For the text-containing cell, return its midpoint in [x, y] coordinate format. 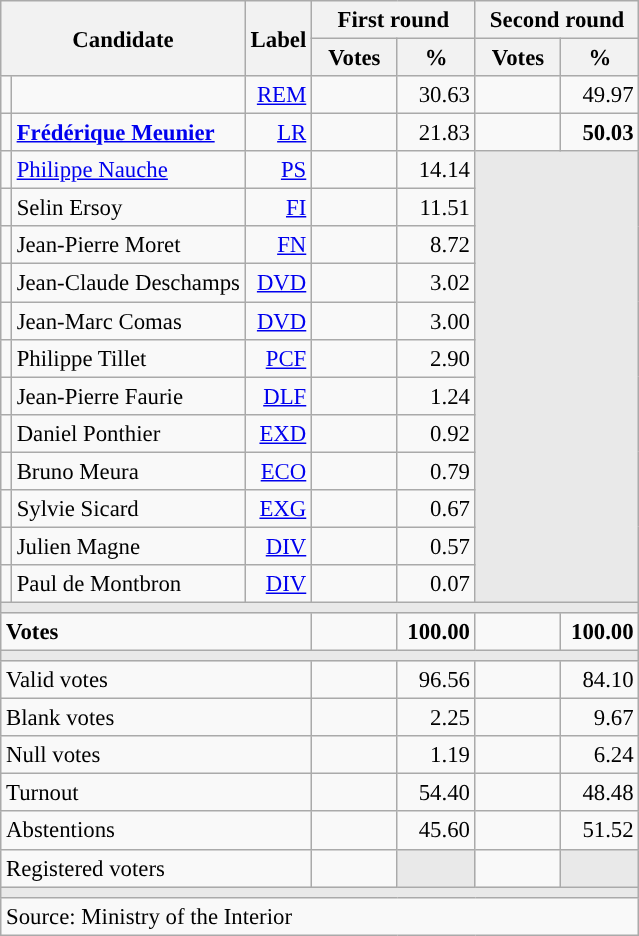
0.79 [436, 471]
Jean-Claude Deschamps [128, 283]
3.02 [436, 283]
Jean-Pierre Faurie [128, 396]
51.52 [600, 831]
FI [278, 208]
54.40 [436, 793]
Jean-Pierre Moret [128, 245]
45.60 [436, 831]
Source: Ministry of the Interior [320, 916]
6.24 [600, 755]
Philippe Nauche [128, 170]
49.97 [600, 95]
96.56 [436, 680]
21.83 [436, 133]
Paul de Montbron [128, 584]
2.25 [436, 718]
Candidate [123, 38]
EXD [278, 433]
Selin Ersoy [128, 208]
Blank votes [156, 718]
Registered voters [156, 868]
Bruno Meura [128, 471]
LR [278, 133]
Philippe Tillet [128, 358]
Jean-Marc Comas [128, 321]
Sylvie Sicard [128, 509]
1.19 [436, 755]
48.48 [600, 793]
1.24 [436, 396]
Abstentions [156, 831]
Julien Magne [128, 546]
14.14 [436, 170]
11.51 [436, 208]
PCF [278, 358]
Frédérique Meunier [128, 133]
30.63 [436, 95]
DLF [278, 396]
2.90 [436, 358]
First round [394, 20]
9.67 [600, 718]
Daniel Ponthier [128, 433]
3.00 [436, 321]
84.10 [600, 680]
ECO [278, 471]
Valid votes [156, 680]
50.03 [600, 133]
REM [278, 95]
PS [278, 170]
Turnout [156, 793]
FN [278, 245]
0.07 [436, 584]
EXG [278, 509]
8.72 [436, 245]
Second round [557, 20]
Label [278, 38]
0.67 [436, 509]
0.57 [436, 546]
0.92 [436, 433]
Null votes [156, 755]
